Locate the cell with the specified text and output its [x, y] center coordinate. 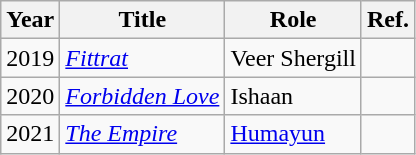
Forbidden Love [142, 96]
2021 [30, 134]
Year [30, 20]
Ishaan [294, 96]
Role [294, 20]
Ref. [388, 20]
2020 [30, 96]
Humayun [294, 134]
2019 [30, 58]
Veer Shergill [294, 58]
Title [142, 20]
The Empire [142, 134]
Fittrat [142, 58]
